Extract the (X, Y) coordinate from the center of the cell holding the provided text.  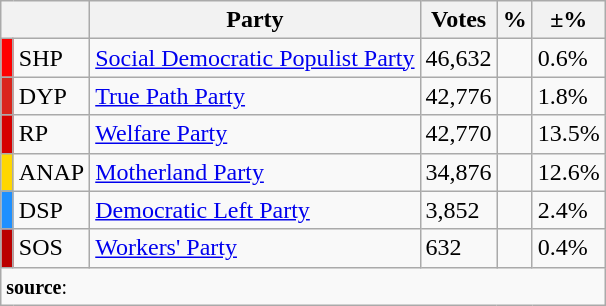
42,776 (458, 96)
SOS (51, 248)
0.4% (568, 248)
Workers' Party (255, 248)
ANAP (51, 172)
42,770 (458, 134)
% (514, 20)
True Path Party (255, 96)
±% (568, 20)
0.6% (568, 58)
12.6% (568, 172)
13.5% (568, 134)
632 (458, 248)
46,632 (458, 58)
Motherland Party (255, 172)
1.8% (568, 96)
DSP (51, 210)
Welfare Party (255, 134)
DYP (51, 96)
34,876 (458, 172)
Votes (458, 20)
Social Democratic Populist Party (255, 58)
Democratic Left Party (255, 210)
Party (255, 20)
3,852 (458, 210)
RP (51, 134)
2.4% (568, 210)
source: (303, 286)
SHP (51, 58)
